Detect which cell encompasses the target text, then output its (x, y) center coordinate. 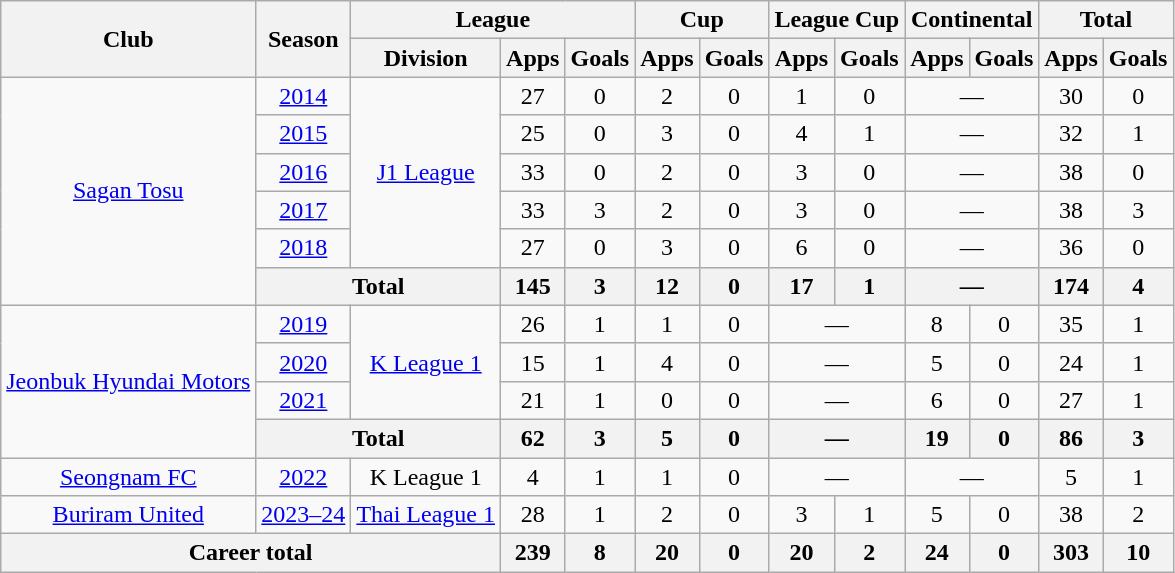
2022 (304, 477)
Season (304, 39)
28 (533, 515)
26 (533, 324)
League Cup (837, 20)
10 (1138, 553)
32 (1071, 134)
2023–24 (304, 515)
2018 (304, 248)
2017 (304, 210)
Club (128, 39)
Division (426, 58)
174 (1071, 286)
36 (1071, 248)
30 (1071, 96)
2021 (304, 400)
League (493, 20)
Seongnam FC (128, 477)
2020 (304, 362)
145 (533, 286)
35 (1071, 324)
21 (533, 400)
25 (533, 134)
19 (937, 438)
62 (533, 438)
Career total (251, 553)
Continental (972, 20)
239 (533, 553)
Buriram United (128, 515)
2014 (304, 96)
12 (667, 286)
303 (1071, 553)
Jeonbuk Hyundai Motors (128, 381)
86 (1071, 438)
2015 (304, 134)
Sagan Tosu (128, 191)
2016 (304, 172)
Thai League 1 (426, 515)
J1 League (426, 172)
15 (533, 362)
17 (802, 286)
Cup (702, 20)
2019 (304, 324)
